Locate the cell with the specified text and output its [x, y] center coordinate. 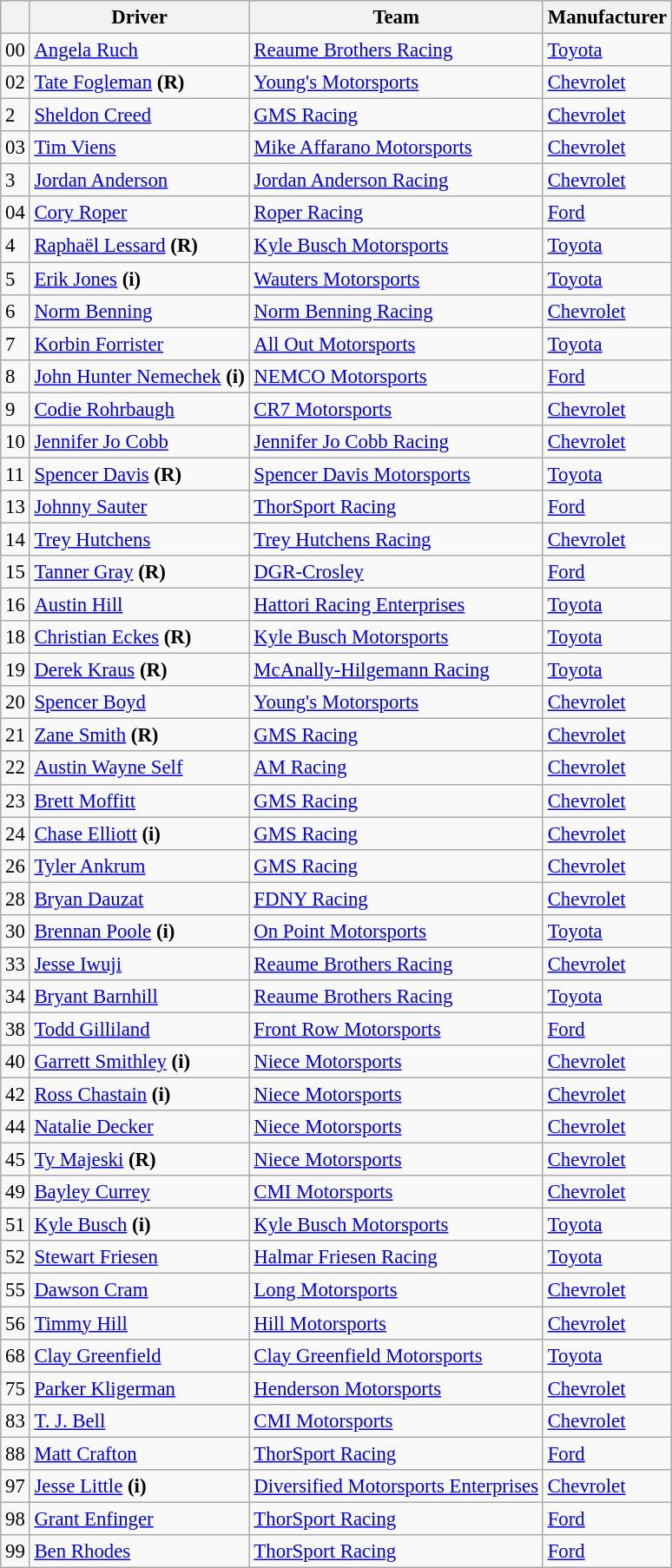
21 [16, 735]
Norm Benning [139, 311]
T. J. Bell [139, 1420]
DGR-Crosley [396, 572]
28 [16, 899]
Codie Rohrbaugh [139, 409]
Trey Hutchens [139, 539]
Angela Ruch [139, 50]
Wauters Motorsports [396, 279]
Todd Gilliland [139, 1029]
On Point Motorsports [396, 932]
Grant Enfinger [139, 1519]
Stewart Friesen [139, 1258]
Jesse Little (i) [139, 1486]
10 [16, 442]
Ty Majeski (R) [139, 1160]
04 [16, 213]
00 [16, 50]
6 [16, 311]
51 [16, 1225]
45 [16, 1160]
Dawson Cram [139, 1290]
75 [16, 1388]
2 [16, 115]
McAnally-Hilgemann Racing [396, 670]
Korbin Forrister [139, 344]
38 [16, 1029]
Matt Crafton [139, 1453]
All Out Motorsports [396, 344]
Long Motorsports [396, 1290]
99 [16, 1552]
Tim Viens [139, 148]
33 [16, 964]
4 [16, 246]
Chase Elliott (i) [139, 833]
9 [16, 409]
Ben Rhodes [139, 1552]
Spencer Boyd [139, 702]
Team [396, 17]
Ross Chastain (i) [139, 1095]
42 [16, 1095]
Spencer Davis Motorsports [396, 474]
03 [16, 148]
15 [16, 572]
16 [16, 605]
97 [16, 1486]
Norm Benning Racing [396, 311]
Cory Roper [139, 213]
Clay Greenfield [139, 1355]
23 [16, 800]
Tyler Ankrum [139, 866]
Jennifer Jo Cobb Racing [396, 442]
Hattori Racing Enterprises [396, 605]
Driver [139, 17]
7 [16, 344]
NEMCO Motorsports [396, 376]
22 [16, 768]
56 [16, 1323]
Sheldon Creed [139, 115]
Austin Wayne Self [139, 768]
Hill Motorsports [396, 1323]
Erik Jones (i) [139, 279]
30 [16, 932]
98 [16, 1519]
18 [16, 637]
Austin Hill [139, 605]
Brennan Poole (i) [139, 932]
Bayley Currey [139, 1192]
88 [16, 1453]
49 [16, 1192]
Halmar Friesen Racing [396, 1258]
John Hunter Nemechek (i) [139, 376]
Garrett Smithley (i) [139, 1062]
Natalie Decker [139, 1127]
24 [16, 833]
68 [16, 1355]
FDNY Racing [396, 899]
Timmy Hill [139, 1323]
Roper Racing [396, 213]
Henderson Motorsports [396, 1388]
Jesse Iwuji [139, 964]
Mike Affarano Motorsports [396, 148]
13 [16, 507]
Jordan Anderson [139, 181]
Raphaël Lessard (R) [139, 246]
CR7 Motorsports [396, 409]
Bryan Dauzat [139, 899]
8 [16, 376]
Zane Smith (R) [139, 735]
83 [16, 1420]
Jordan Anderson Racing [396, 181]
Diversified Motorsports Enterprises [396, 1486]
Spencer Davis (R) [139, 474]
Tate Fogleman (R) [139, 82]
19 [16, 670]
Jennifer Jo Cobb [139, 442]
52 [16, 1258]
Parker Kligerman [139, 1388]
Trey Hutchens Racing [396, 539]
Brett Moffitt [139, 800]
5 [16, 279]
Manufacturer [607, 17]
Clay Greenfield Motorsports [396, 1355]
Front Row Motorsports [396, 1029]
20 [16, 702]
3 [16, 181]
44 [16, 1127]
Christian Eckes (R) [139, 637]
40 [16, 1062]
Bryant Barnhill [139, 997]
34 [16, 997]
AM Racing [396, 768]
55 [16, 1290]
Kyle Busch (i) [139, 1225]
11 [16, 474]
26 [16, 866]
Tanner Gray (R) [139, 572]
14 [16, 539]
Derek Kraus (R) [139, 670]
Johnny Sauter [139, 507]
02 [16, 82]
